Determine the [x, y] coordinate at the center of the cell enclosing the given text.  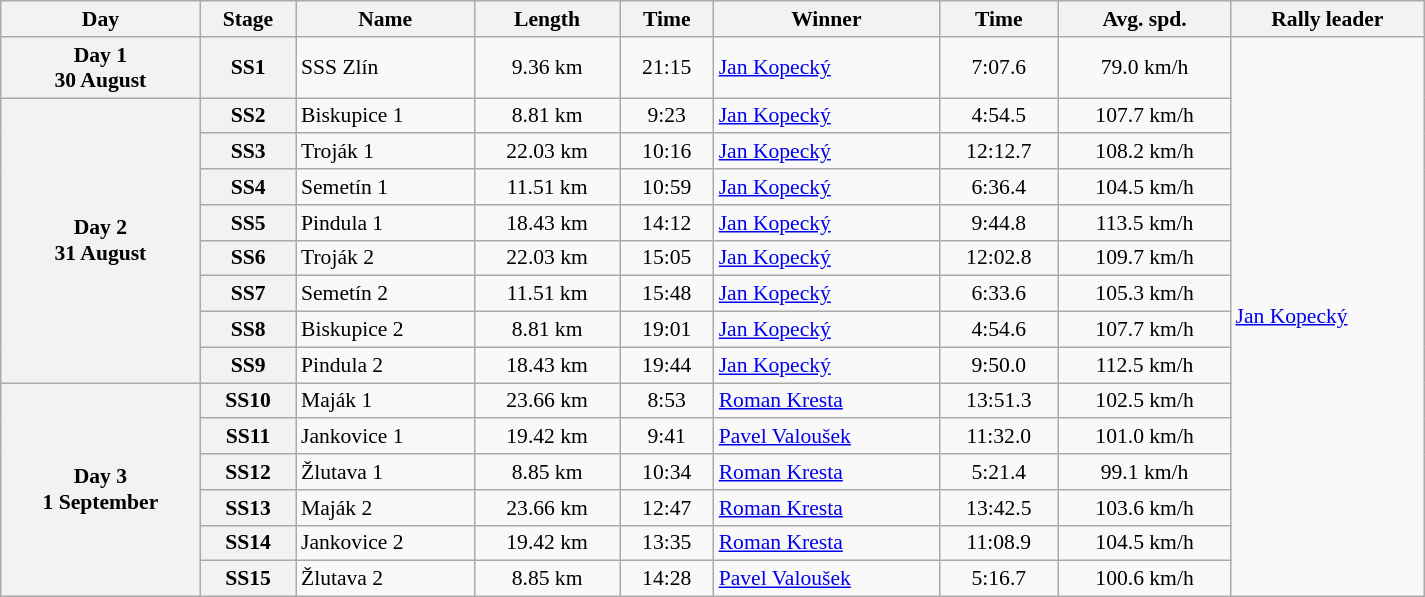
SS9 [248, 365]
SS14 [248, 543]
21:15 [667, 68]
6:36.4 [999, 187]
10:16 [667, 152]
Avg. spd. [1145, 19]
10:34 [667, 472]
108.2 km/h [1145, 152]
100.6 km/h [1145, 579]
12:12.7 [999, 152]
11:32.0 [999, 437]
SS4 [248, 187]
SS11 [248, 437]
Biskupice 1 [385, 116]
99.1 km/h [1145, 472]
Day 231 August [100, 240]
4:54.6 [999, 330]
9.36 km [546, 68]
Maják 1 [385, 401]
113.5 km/h [1145, 223]
13:42.5 [999, 508]
4:54.5 [999, 116]
Rally leader [1327, 19]
Troják 2 [385, 258]
13:51.3 [999, 401]
19:44 [667, 365]
Pindula 1 [385, 223]
SS12 [248, 472]
14:12 [667, 223]
5:21.4 [999, 472]
109.7 km/h [1145, 258]
Jankovice 1 [385, 437]
9:50.0 [999, 365]
Semetín 1 [385, 187]
9:44.8 [999, 223]
101.0 km/h [1145, 437]
7:07.6 [999, 68]
103.6 km/h [1145, 508]
Maják 2 [385, 508]
112.5 km/h [1145, 365]
SS6 [248, 258]
SS15 [248, 579]
SS10 [248, 401]
102.5 km/h [1145, 401]
15:48 [667, 294]
6:33.6 [999, 294]
Biskupice 2 [385, 330]
SS1 [248, 68]
9:41 [667, 437]
Pindula 2 [385, 365]
Name [385, 19]
9:23 [667, 116]
Day 31 September [100, 490]
SS7 [248, 294]
10:59 [667, 187]
14:28 [667, 579]
Day [100, 19]
Winner [826, 19]
Žlutava 1 [385, 472]
8:53 [667, 401]
12:47 [667, 508]
Day 130 August [100, 68]
19:01 [667, 330]
11:08.9 [999, 543]
Žlutava 2 [385, 579]
Troják 1 [385, 152]
15:05 [667, 258]
Jankovice 2 [385, 543]
SS8 [248, 330]
105.3 km/h [1145, 294]
5:16.7 [999, 579]
SS5 [248, 223]
SS3 [248, 152]
SS2 [248, 116]
Stage [248, 19]
79.0 km/h [1145, 68]
13:35 [667, 543]
SS13 [248, 508]
Semetín 2 [385, 294]
Length [546, 19]
SSS Zlín [385, 68]
12:02.8 [999, 258]
